Output the (x, y) coordinate of the center of the cell containing the given text.  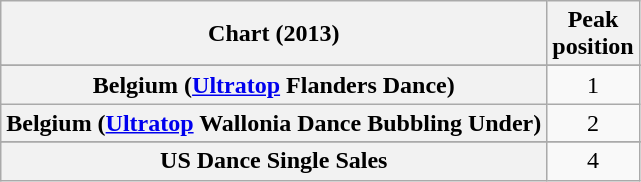
1 (593, 85)
Peakposition (593, 34)
4 (593, 161)
2 (593, 123)
Belgium (Ultratop Wallonia Dance Bubbling Under) (274, 123)
Chart (2013) (274, 34)
Belgium (Ultratop Flanders Dance) (274, 85)
US Dance Single Sales (274, 161)
